From the cell containing the given text, extract its center point as [x, y] coordinate. 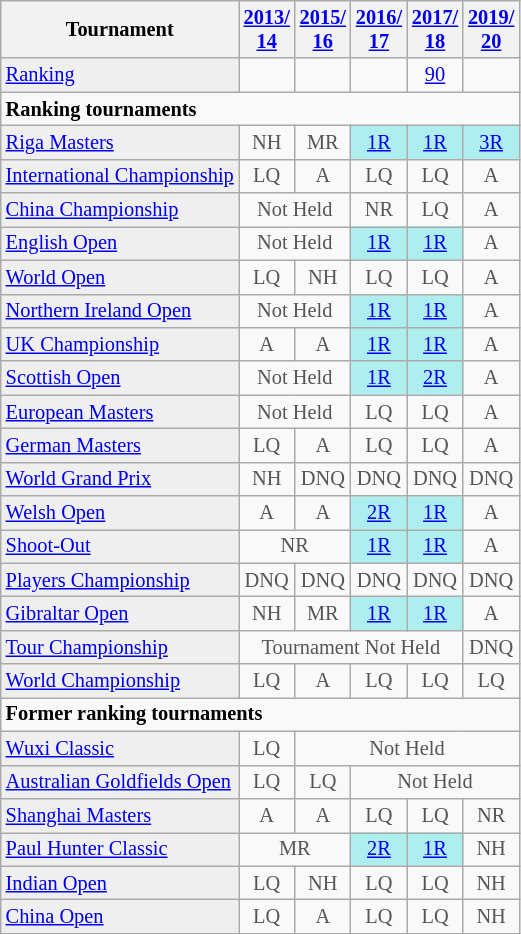
Welsh Open [120, 513]
UK Championship [120, 344]
Indian Open [120, 883]
Northern Ireland Open [120, 311]
European Masters [120, 412]
Tournament Not Held [351, 647]
International Championship [120, 176]
90 [435, 75]
Paul Hunter Classic [120, 849]
3R [491, 142]
Wuxi Classic [120, 748]
2015/16 [323, 29]
Australian Goldfields Open [120, 782]
English Open [120, 243]
Ranking [120, 75]
Shoot-Out [120, 546]
World Championship [120, 681]
World Open [120, 277]
World Grand Prix [120, 479]
Riga Masters [120, 142]
2019/20 [491, 29]
Scottish Open [120, 378]
Gibraltar Open [120, 613]
Tournament [120, 29]
China Championship [120, 210]
Tour Championship [120, 647]
2017/18 [435, 29]
Former ranking tournaments [260, 714]
Players Championship [120, 580]
Shanghai Masters [120, 815]
German Masters [120, 445]
China Open [120, 916]
2016/17 [379, 29]
2013/14 [267, 29]
Ranking tournaments [260, 109]
